Return the (X, Y) coordinate for the center point of the cell that contains the specified text.  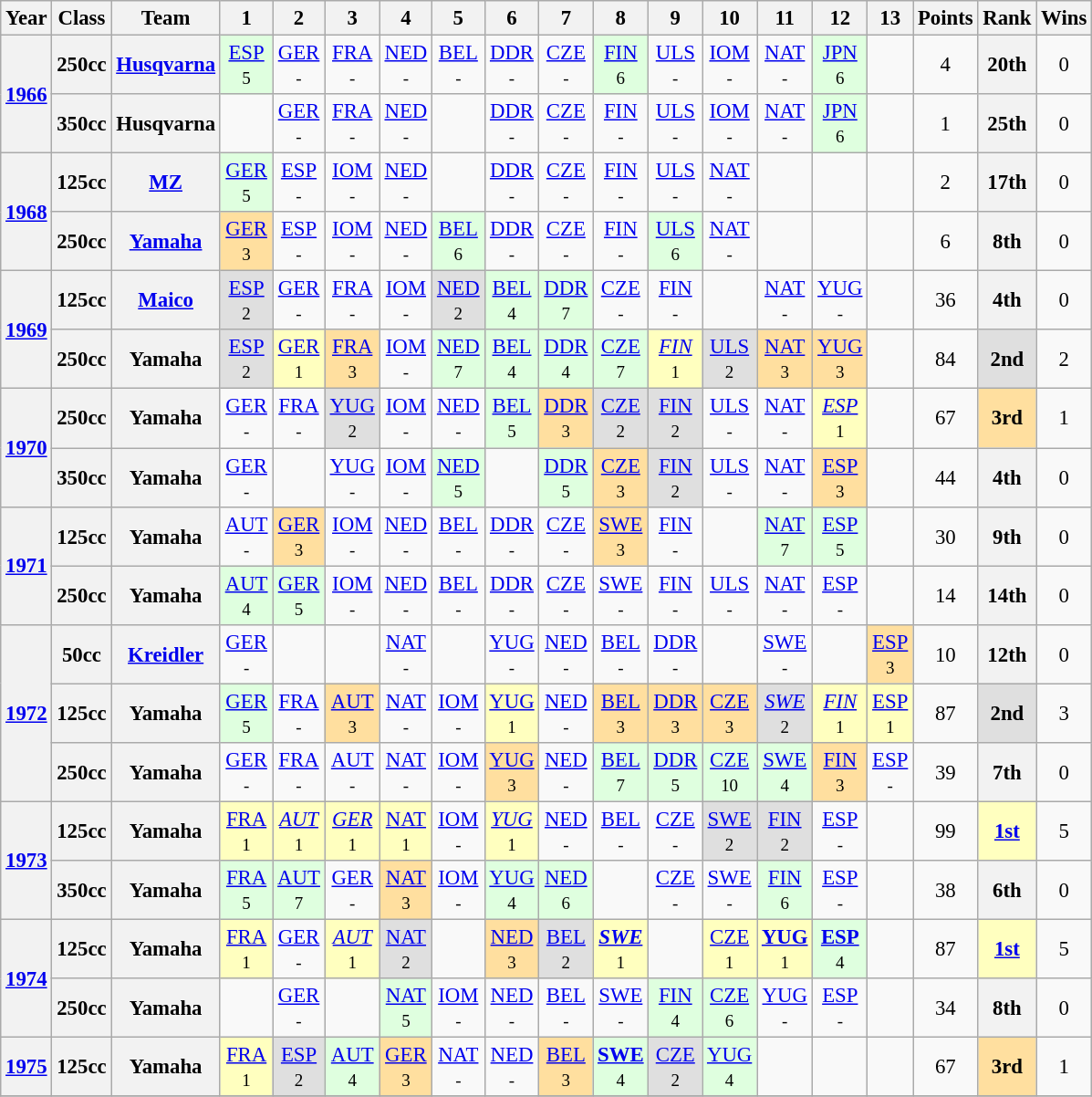
NAT1 (405, 831)
NED5 (458, 478)
36 (945, 301)
Rank (1007, 18)
12th (1007, 653)
1968 (26, 212)
50cc (82, 653)
84 (945, 360)
FRA5 (246, 891)
99 (945, 831)
MZ (166, 183)
6th (1007, 891)
NED7 (458, 360)
BEL6 (458, 241)
Team (166, 18)
CZE1 (730, 949)
ULS6 (675, 241)
7 (566, 18)
17th (1007, 183)
NAT2 (405, 949)
DDR7 (566, 301)
NED6 (566, 891)
Wins (1064, 18)
FRA3 (352, 360)
9th (1007, 537)
NAT5 (405, 1008)
1971 (26, 566)
Class (82, 18)
44 (945, 478)
7th (1007, 772)
SWE1 (620, 949)
13 (890, 18)
CZE7 (620, 360)
1969 (26, 330)
CZE10 (730, 772)
30 (945, 537)
34 (945, 1008)
12 (840, 18)
YUG2 (352, 418)
1974 (26, 978)
25th (1007, 124)
BEL5 (512, 418)
38 (945, 891)
Maico (166, 301)
14 (945, 595)
Kreidler (166, 653)
NAT7 (785, 537)
9 (675, 18)
NED2 (458, 301)
NED3 (512, 949)
DDR4 (566, 360)
1972 (26, 713)
1973 (26, 860)
11 (785, 18)
ESP4 (840, 949)
39 (945, 772)
ULS2 (730, 360)
20th (1007, 66)
14th (1007, 595)
1975 (26, 1068)
FIN4 (675, 1008)
FIN3 (840, 772)
AUT7 (299, 891)
BEL7 (620, 772)
Year (26, 18)
BEL2 (566, 949)
1970 (26, 447)
1966 (26, 95)
AUT3 (352, 714)
8 (620, 18)
Points (945, 18)
SWE3 (620, 537)
CZE6 (730, 1008)
